Detect which cell encompasses the target text, then output its [x, y] center coordinate. 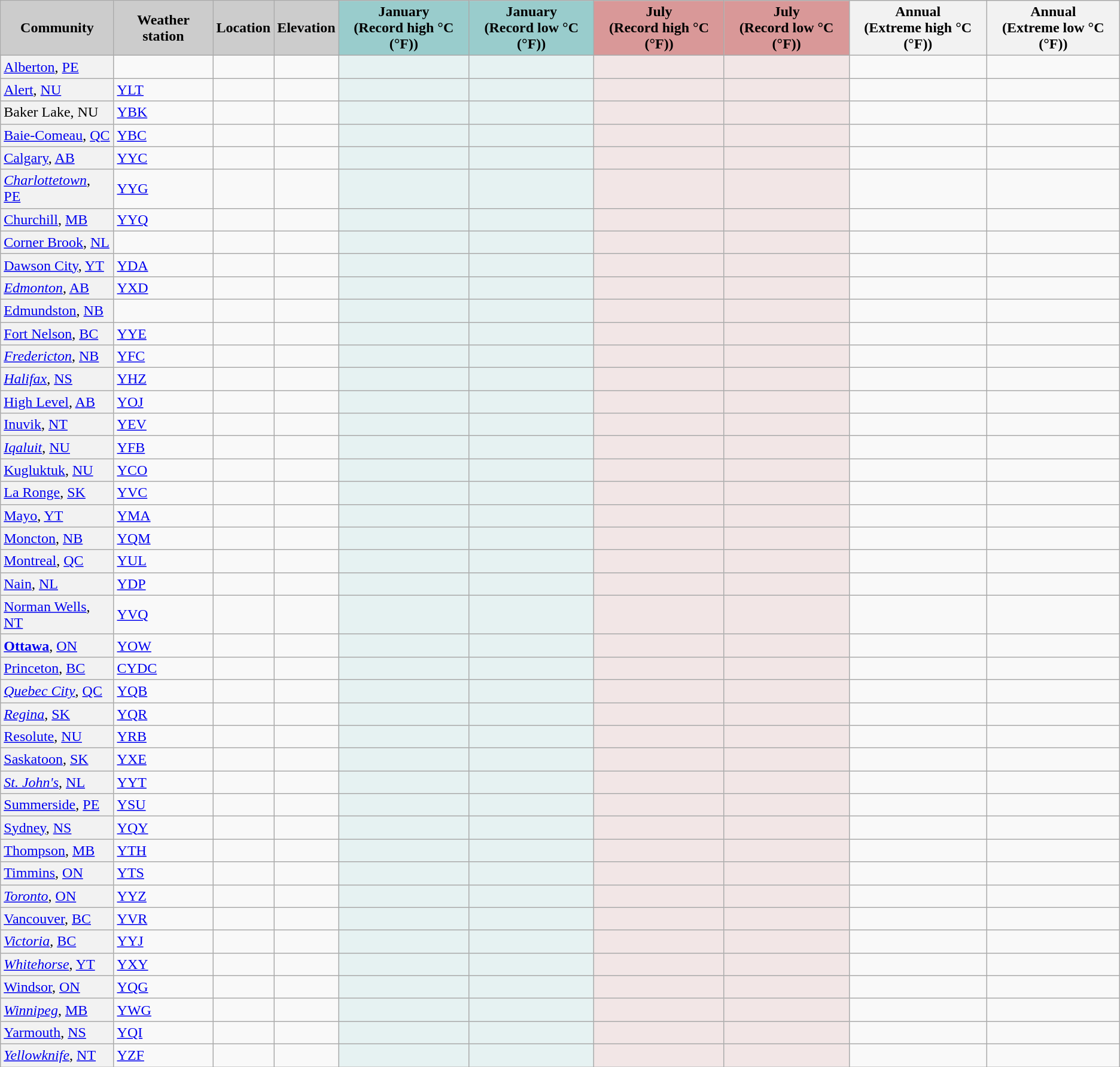
Mayo, YT [57, 516]
Vancouver, BC [57, 919]
January(Record high °C (°F)) [404, 28]
Fredericton, NB [57, 356]
Weather station [163, 28]
YXY [163, 964]
La Ronge, SK [57, 493]
Location [244, 28]
Yellowknife, NT [57, 1055]
YZF [163, 1055]
YVC [163, 493]
Community [57, 28]
Annual(Extreme low °C (°F)) [1053, 28]
July(Record low °C (°F)) [786, 28]
YQY [163, 828]
Whitehorse, YT [57, 964]
Annual(Extreme high °C (°F)) [918, 28]
YXE [163, 760]
Nain, NL [57, 584]
YLT [163, 90]
YYE [163, 333]
YSU [163, 805]
YOW [163, 645]
YXD [163, 288]
YDP [163, 584]
YVQ [163, 615]
YRB [163, 737]
Edmundston, NB [57, 310]
YYC [163, 158]
Thompson, MB [57, 850]
Summerside, PE [57, 805]
YOJ [163, 402]
YYQ [163, 220]
Regina, SK [57, 714]
Kugluktuk, NU [57, 470]
YFB [163, 447]
Ottawa, ON [57, 645]
YQG [163, 987]
YFC [163, 356]
Alberton, PE [57, 67]
YTH [163, 850]
YBC [163, 135]
YVR [163, 919]
Inuvik, NT [57, 425]
Sydney, NS [57, 828]
Toronto, ON [57, 896]
Halifax, NS [57, 379]
Corner Brook, NL [57, 242]
YUL [163, 561]
Elevation [306, 28]
Resolute, NU [57, 737]
YHZ [163, 379]
YQR [163, 714]
Edmonton, AB [57, 288]
Saskatoon, SK [57, 760]
Norman Wells, NT [57, 615]
Fort Nelson, BC [57, 333]
YCO [163, 470]
Dawson City, YT [57, 265]
High Level, AB [57, 402]
St. John's, NL [57, 782]
Victoria, BC [57, 941]
Timmins, ON [57, 873]
Baie-Comeau, QC [57, 135]
Churchill, MB [57, 220]
YQM [163, 538]
Moncton, NB [57, 538]
Calgary, AB [57, 158]
YYZ [163, 896]
Winnipeg, MB [57, 1010]
YEV [163, 425]
CYDC [163, 668]
January(Record low °C (°F)) [531, 28]
YQI [163, 1032]
YTS [163, 873]
YMA [163, 516]
Quebec City, QC [57, 691]
YQB [163, 691]
Baker Lake, NU [57, 112]
YYT [163, 782]
Montreal, QC [57, 561]
July(Record high °C (°F)) [659, 28]
Iqaluit, NU [57, 447]
Charlottetown, PE [57, 189]
Princeton, BC [57, 668]
YDA [163, 265]
Yarmouth, NS [57, 1032]
Alert, NU [57, 90]
Windsor, ON [57, 987]
YYJ [163, 941]
YWG [163, 1010]
YBK [163, 112]
YYG [163, 189]
